Provide the [x, y] coordinate of the cell's center where the given text is located.  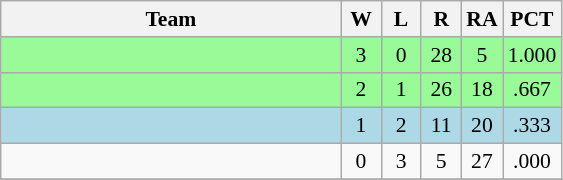
.333 [532, 126]
20 [482, 126]
Team [171, 19]
26 [441, 90]
.667 [532, 90]
L [401, 19]
1.000 [532, 55]
27 [482, 162]
11 [441, 126]
.000 [532, 162]
R [441, 19]
RA [482, 19]
W [361, 19]
18 [482, 90]
PCT [532, 19]
28 [441, 55]
